Scan for the cell matching the given text and deliver its (x, y) coordinate at center. 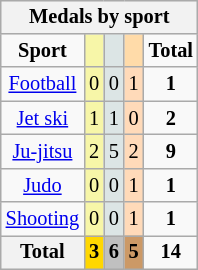
14 (171, 253)
Shooting (42, 219)
Sport (42, 51)
Jet ski (42, 118)
9 (171, 152)
3 (94, 253)
6 (114, 253)
Judo (42, 185)
Medals by sport (100, 17)
Football (42, 84)
Ju-jitsu (42, 152)
